Find where the given text appears and provide that cell's center as (X, Y) coordinate. 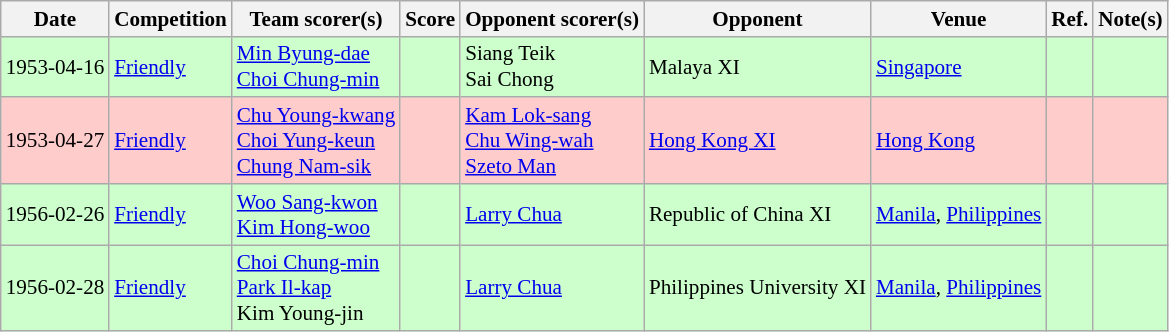
Kam Lok-sang Chu Wing-wah Szeto Man (552, 140)
Choi Chung-min Park Il-kap Kim Young-jin (316, 288)
Philippines University XI (758, 288)
Date (55, 18)
1953-04-16 (55, 66)
Min Byung-dae Choi Chung-min (316, 66)
Republic of China XI (758, 214)
Team scorer(s) (316, 18)
Opponent (758, 18)
Woo Sang-kwon Kim Hong-woo (316, 214)
Venue (958, 18)
Chu Young-kwang Choi Yung-keun Chung Nam-sik (316, 140)
1956-02-26 (55, 214)
1956-02-28 (55, 288)
Score (430, 18)
Siang Teik Sai Chong (552, 66)
Singapore (958, 66)
1953-04-27 (55, 140)
Ref. (1070, 18)
Hong Kong XI (758, 140)
Malaya XI (758, 66)
Competition (170, 18)
Opponent scorer(s) (552, 18)
Note(s) (1130, 18)
Hong Kong (958, 140)
